Pinpoint the cell where the given text exists, returning its [x, y] midpoint coordinate. 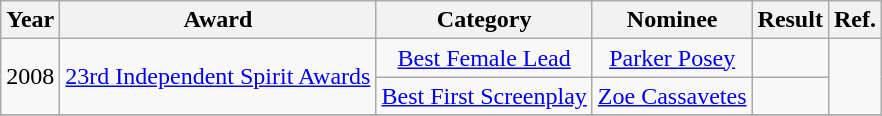
Parker Posey [672, 58]
Nominee [672, 20]
Ref. [854, 20]
Best First Screenplay [484, 96]
23rd Independent Spirit Awards [218, 77]
2008 [30, 77]
Result [790, 20]
Best Female Lead [484, 58]
Award [218, 20]
Zoe Cassavetes [672, 96]
Year [30, 20]
Category [484, 20]
